Capture the cell that displays the provided text and extract its [X, Y] central coordinate. 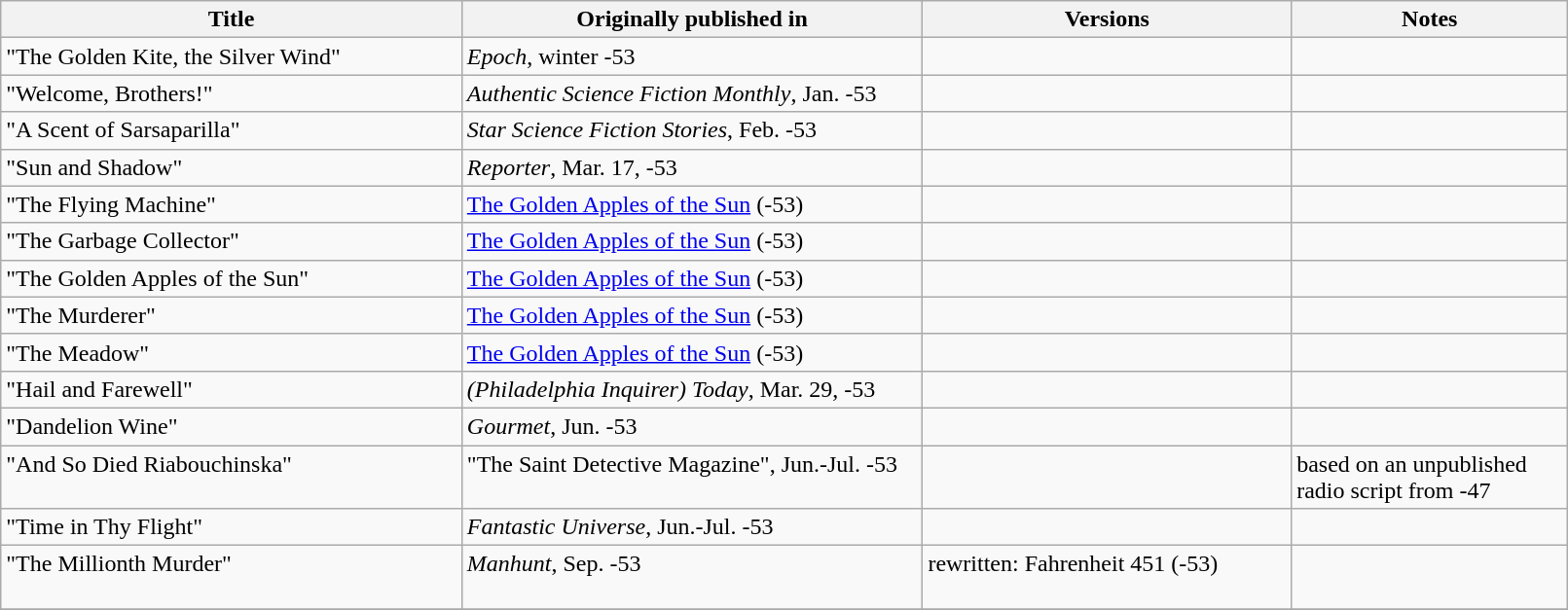
"Sun and Shadow" [232, 167]
Title [232, 19]
"Welcome, Brothers!" [232, 93]
"The Golden Kite, the Silver Wind" [232, 56]
Authentic Science Fiction Monthly, Jan. -53 [692, 93]
"The Meadow" [232, 352]
based on an unpublished radio script from -47 [1430, 477]
Versions [1108, 19]
Originally published in [692, 19]
Notes [1430, 19]
Fantastic Universe, Jun.-Jul. -53 [692, 527]
"Hail and Farewell" [232, 389]
"The Saint Detective Magazine", Jun.-Jul. -53 [692, 477]
(Philadelphia Inquirer) Today, Mar. 29, -53 [692, 389]
Star Science Fiction Stories, Feb. -53 [692, 130]
"And So Died Riabouchinska" [232, 477]
Manhunt, Sep. -53 [692, 578]
"The Garbage Collector" [232, 241]
"Dandelion Wine" [232, 426]
"The Flying Machine" [232, 204]
rewritten: Fahrenheit 451 (-53) [1108, 578]
Reporter, Mar. 17, -53 [692, 167]
"The Golden Apples of the Sun" [232, 278]
"Time in Thy Flight" [232, 527]
"A Scent of Sarsaparilla" [232, 130]
Epoch, winter -53 [692, 56]
"The Millionth Murder" [232, 578]
"The Murderer" [232, 315]
Gourmet, Jun. -53 [692, 426]
